Detect which cell encompasses the target text, then output its [X, Y] center coordinate. 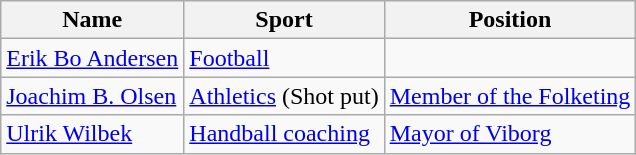
Handball coaching [284, 134]
Erik Bo Andersen [92, 58]
Member of the Folketing [510, 96]
Mayor of Viborg [510, 134]
Football [284, 58]
Position [510, 20]
Athletics (Shot put) [284, 96]
Sport [284, 20]
Joachim B. Olsen [92, 96]
Ulrik Wilbek [92, 134]
Name [92, 20]
